For the text-containing cell, return its midpoint in (X, Y) coordinate format. 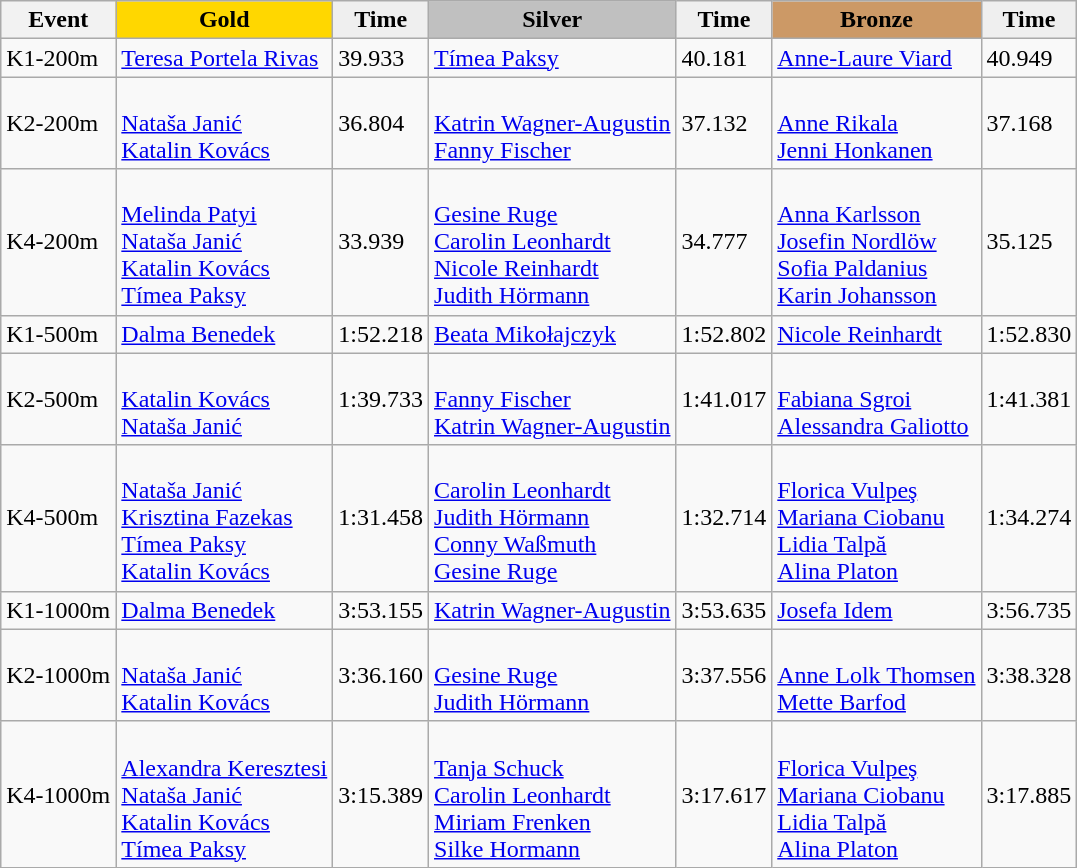
3:37.556 (724, 675)
Anne Lolk ThomsenMette Barfod (876, 675)
1:34.274 (1029, 518)
Gesine RugeCarolin LeonhardtNicole ReinhardtJudith Hörmann (553, 242)
Nicole Reinhardt (876, 334)
3:53.155 (381, 610)
K1-500m (58, 334)
39.933 (381, 58)
1:39.733 (381, 399)
Bronze (876, 20)
Josefa Idem (876, 610)
K1-200m (58, 58)
3:17.617 (724, 794)
3:53.635 (724, 610)
K2-200m (58, 123)
Anne-Laure Viard (876, 58)
40.949 (1029, 58)
3:38.328 (1029, 675)
37.168 (1029, 123)
K2-1000m (58, 675)
Fabiana SgroiAlessandra Galiotto (876, 399)
1:52.218 (381, 334)
Gold (224, 20)
K4-1000m (58, 794)
Teresa Portela Rivas (224, 58)
1:31.458 (381, 518)
Tanja SchuckCarolin LeonhardtMiriam FrenkenSilke Hormann (553, 794)
Alexandra KeresztesiNataša JanićKatalin KovácsTímea Paksy (224, 794)
3:17.885 (1029, 794)
Silver (553, 20)
Melinda PatyiNataša JanićKatalin KovácsTímea Paksy (224, 242)
1:41.017 (724, 399)
Katrin Wagner-AugustinFanny Fischer (553, 123)
3:56.735 (1029, 610)
Anne RikalaJenni Honkanen (876, 123)
33.939 (381, 242)
1:32.714 (724, 518)
Gesine RugeJudith Hörmann (553, 675)
40.181 (724, 58)
Nataša JanićKrisztina FazekasTímea PaksyKatalin Kovács (224, 518)
Katalin KovácsNataša Janić (224, 399)
K4-500m (58, 518)
Carolin LeonhardtJudith HörmannConny WaßmuthGesine Ruge (553, 518)
K4-200m (58, 242)
1:41.381 (1029, 399)
3:36.160 (381, 675)
1:52.802 (724, 334)
K2-500m (58, 399)
1:52.830 (1029, 334)
3:15.389 (381, 794)
37.132 (724, 123)
K1-1000m (58, 610)
35.125 (1029, 242)
Katrin Wagner-Augustin (553, 610)
Anna KarlssonJosefin NordlöwSofia PaldaniusKarin Johansson (876, 242)
Tímea Paksy (553, 58)
36.804 (381, 123)
Fanny FischerKatrin Wagner-Augustin (553, 399)
Event (58, 20)
Beata Mikołajczyk (553, 334)
34.777 (724, 242)
